Scan for the cell matching the given text and deliver its (X, Y) coordinate at center. 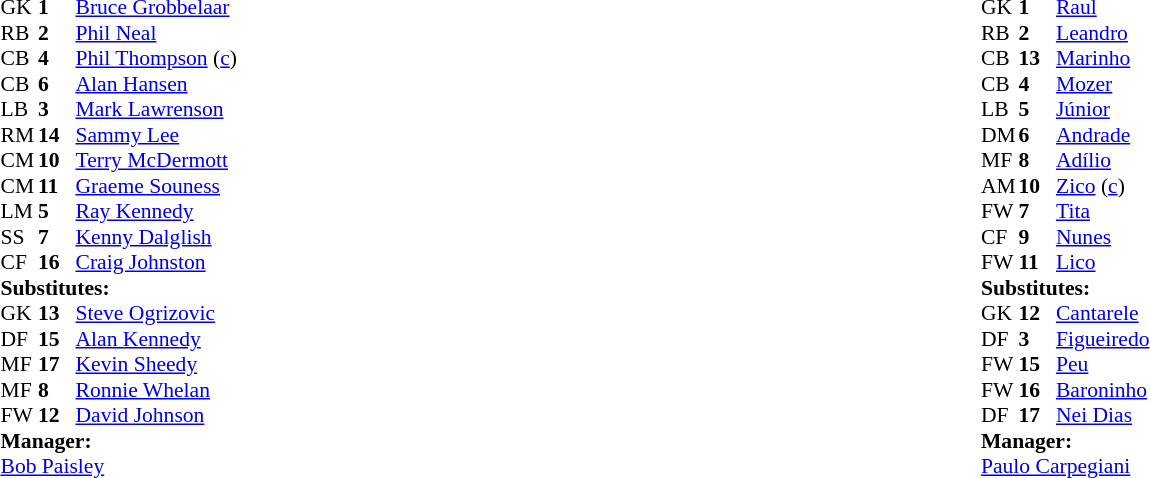
Phil Thompson (c) (156, 59)
Sammy Lee (156, 135)
Peu (1103, 365)
SS (19, 237)
Terry McDermott (156, 161)
Steve Ogrizovic (156, 313)
9 (1037, 237)
Marinho (1103, 59)
Júnior (1103, 109)
Baroninho (1103, 390)
Tita (1103, 211)
Alan Hansen (156, 84)
Adílio (1103, 161)
Nei Dias (1103, 415)
Nunes (1103, 237)
RM (19, 135)
Kevin Sheedy (156, 365)
DM (1000, 135)
AM (1000, 186)
Mozer (1103, 84)
Zico (c) (1103, 186)
Lico (1103, 263)
Craig Johnston (156, 263)
Phil Neal (156, 33)
Ray Kennedy (156, 211)
Cantarele (1103, 313)
Leandro (1103, 33)
Alan Kennedy (156, 339)
Ronnie Whelan (156, 390)
Graeme Souness (156, 186)
Andrade (1103, 135)
LM (19, 211)
David Johnson (156, 415)
Kenny Dalglish (156, 237)
Mark Lawrenson (156, 109)
Figueiredo (1103, 339)
14 (57, 135)
